Pinpoint the cell where the given text exists, returning its (x, y) midpoint coordinate. 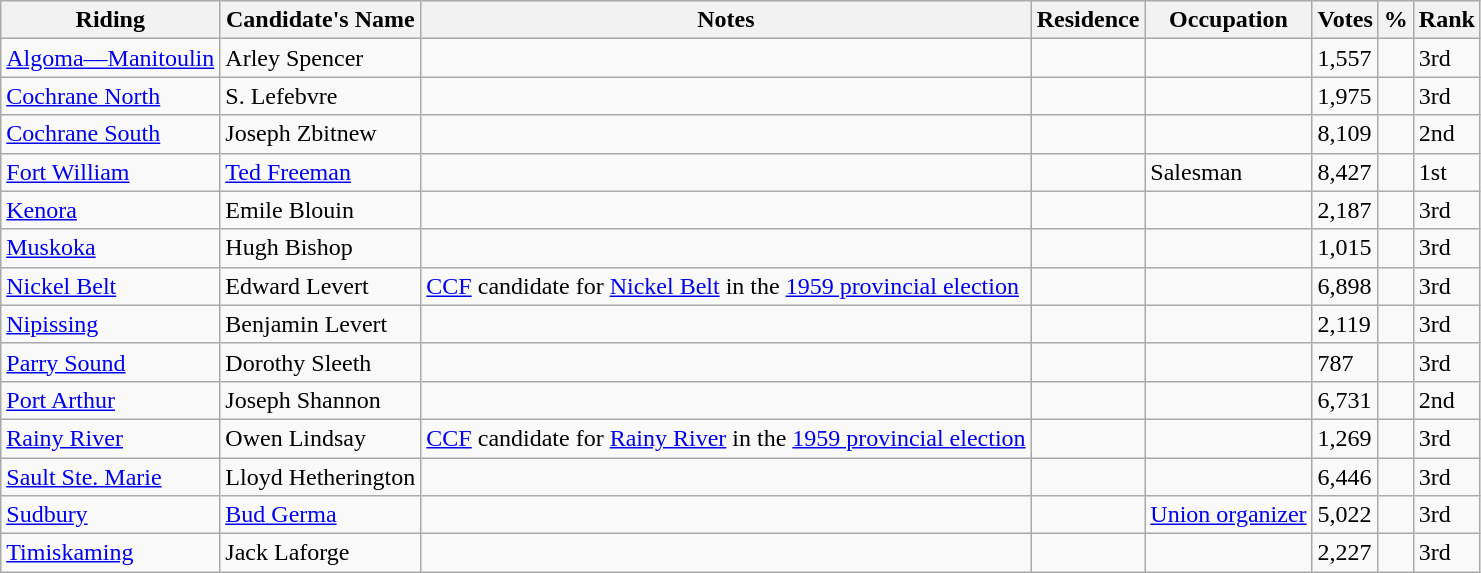
Dorothy Sleeth (320, 362)
Owen Lindsay (320, 438)
1,269 (1345, 438)
1,975 (1345, 96)
Algoma—Manitoulin (110, 58)
Fort William (110, 172)
Ted Freeman (320, 172)
Hugh Bishop (320, 248)
6,731 (1345, 400)
Joseph Shannon (320, 400)
1,015 (1345, 248)
2,187 (1345, 210)
6,898 (1345, 286)
Joseph Zbitnew (320, 134)
Benjamin Levert (320, 324)
Parry Sound (110, 362)
Jack Laforge (320, 553)
Emile Blouin (320, 210)
2,119 (1345, 324)
CCF candidate for Rainy River in the 1959 provincial election (726, 438)
Occupation (1228, 20)
6,446 (1345, 477)
8,109 (1345, 134)
Sault Ste. Marie (110, 477)
Muskoka (110, 248)
Votes (1345, 20)
Union organizer (1228, 515)
Rank (1446, 20)
Nickel Belt (110, 286)
1st (1446, 172)
Edward Levert (320, 286)
Kenora (110, 210)
Lloyd Hetherington (320, 477)
Nipissing (110, 324)
Riding (110, 20)
Arley Spencer (320, 58)
Cochrane North (110, 96)
Timiskaming (110, 553)
Bud Germa (320, 515)
1,557 (1345, 58)
8,427 (1345, 172)
5,022 (1345, 515)
S. Lefebvre (320, 96)
Rainy River (110, 438)
Notes (726, 20)
Port Arthur (110, 400)
Candidate's Name (320, 20)
% (1396, 20)
Sudbury (110, 515)
CCF candidate for Nickel Belt in the 1959 provincial election (726, 286)
Salesman (1228, 172)
Residence (1088, 20)
787 (1345, 362)
Cochrane South (110, 134)
2,227 (1345, 553)
